Locate the cell with the specified text and output its (X, Y) center coordinate. 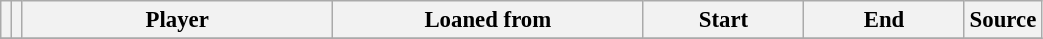
Loaned from (488, 20)
Source (1002, 20)
End (884, 20)
Player (178, 20)
Start (724, 20)
